Search for the cell housing the specified text and yield its [X, Y] center coordinate. 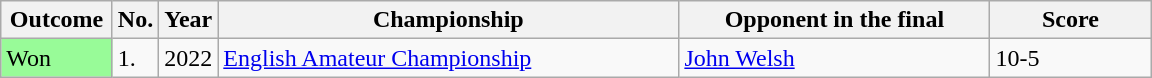
2022 [188, 58]
10-5 [1070, 58]
Championship [448, 20]
John Welsh [834, 58]
Outcome [57, 20]
Won [57, 58]
No. [135, 20]
English Amateur Championship [448, 58]
1. [135, 58]
Score [1070, 20]
Year [188, 20]
Opponent in the final [834, 20]
